Pinpoint the cell where the given text exists, returning its (X, Y) midpoint coordinate. 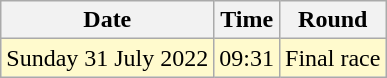
Date (108, 20)
Final race (333, 58)
09:31 (247, 58)
Sunday 31 July 2022 (108, 58)
Round (333, 20)
Time (247, 20)
